Output the (X, Y) coordinate of the center of the cell containing the given text.  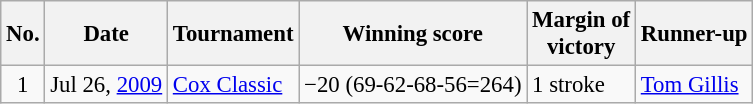
Date (106, 34)
Tom Gillis (694, 85)
Margin ofvictory (582, 34)
Jul 26, 2009 (106, 85)
Runner-up (694, 34)
No. (23, 34)
Cox Classic (234, 85)
−20 (69-62-68-56=264) (413, 85)
Winning score (413, 34)
1 (23, 85)
Tournament (234, 34)
1 stroke (582, 85)
